Scan for the cell matching the given text and deliver its [x, y] coordinate at center. 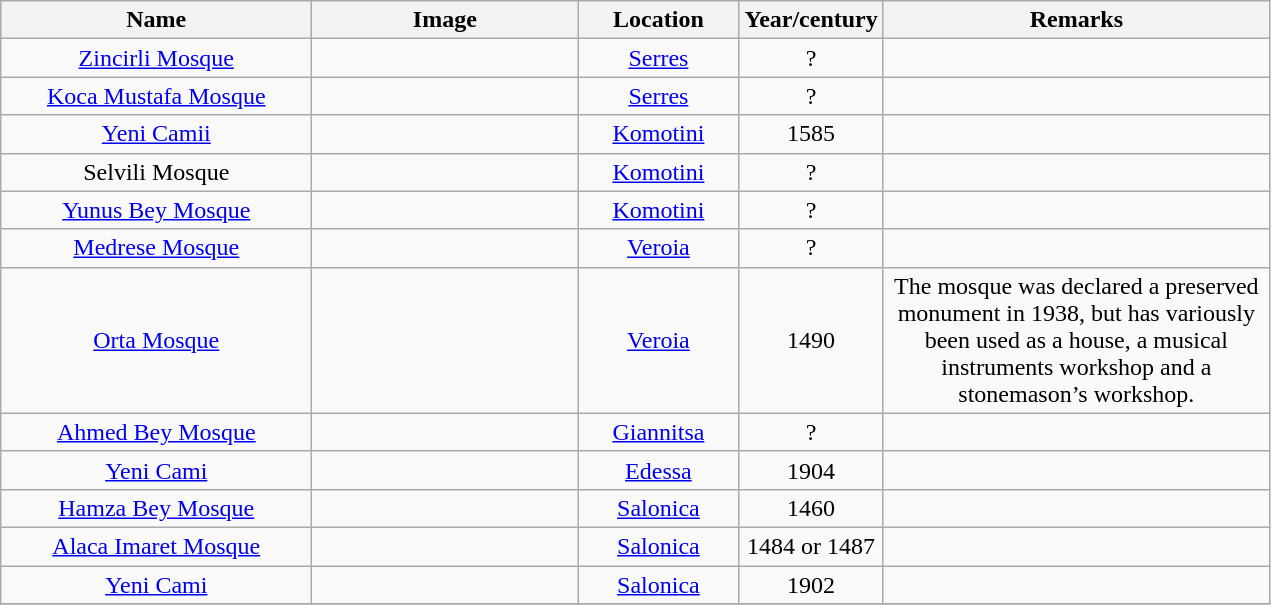
Zincirli Mosque [156, 58]
1585 [811, 134]
Yeni Camii [156, 134]
Yunus Bey Mosque [156, 210]
1902 [811, 585]
1904 [811, 470]
Remarks [1076, 20]
Year/century [811, 20]
Medrese Mosque [156, 248]
Ahmed Bey Mosque [156, 432]
Hamza Bey Mosque [156, 508]
1490 [811, 340]
Alaca Imaret Mosque [156, 546]
Koca Mustafa Mosque [156, 96]
Name [156, 20]
Εdessa [658, 470]
Location [658, 20]
1484 or 1487 [811, 546]
Image [445, 20]
Orta Mosque [156, 340]
1460 [811, 508]
Selvili Mosque [156, 172]
Giannitsa [658, 432]
